Return [x, y] of the center of cell containing provided text 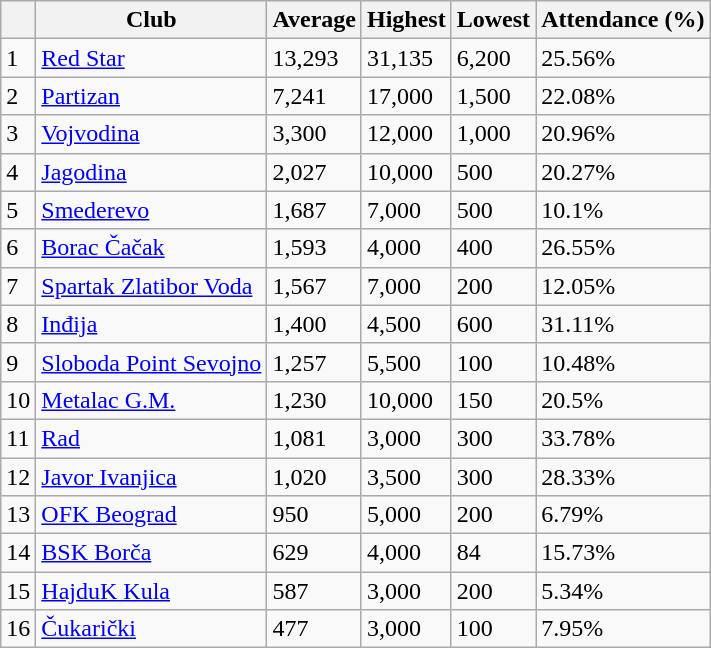
25.56% [623, 58]
10.48% [623, 362]
26.55% [623, 248]
5,000 [406, 515]
10.1% [623, 210]
9 [18, 362]
Sloboda Point Sevojno [152, 362]
15 [18, 591]
17,000 [406, 96]
1,081 [314, 438]
84 [493, 553]
HajduK Kula [152, 591]
2,027 [314, 172]
28.33% [623, 477]
Lowest [493, 20]
20.27% [623, 172]
3,300 [314, 134]
20.96% [623, 134]
31.11% [623, 324]
1 [18, 58]
16 [18, 629]
Metalac G.M. [152, 400]
629 [314, 553]
7,241 [314, 96]
Javor Ivanjica [152, 477]
950 [314, 515]
5,500 [406, 362]
7.95% [623, 629]
13 [18, 515]
1,567 [314, 286]
4,500 [406, 324]
Attendance (%) [623, 20]
BSK Borča [152, 553]
5.34% [623, 591]
1,257 [314, 362]
12 [18, 477]
Rad [152, 438]
Inđija [152, 324]
Smederevo [152, 210]
1,687 [314, 210]
5 [18, 210]
2 [18, 96]
Partizan [152, 96]
Vojvodina [152, 134]
Čukarički [152, 629]
Jagodina [152, 172]
OFK Beograd [152, 515]
Red Star [152, 58]
Borac Čačak [152, 248]
7 [18, 286]
Spartak Zlatibor Voda [152, 286]
3,500 [406, 477]
400 [493, 248]
6.79% [623, 515]
15.73% [623, 553]
1,500 [493, 96]
33.78% [623, 438]
31,135 [406, 58]
1,593 [314, 248]
587 [314, 591]
Highest [406, 20]
1,230 [314, 400]
Club [152, 20]
Average [314, 20]
20.5% [623, 400]
6 [18, 248]
600 [493, 324]
6,200 [493, 58]
3 [18, 134]
12.05% [623, 286]
1,000 [493, 134]
150 [493, 400]
1,400 [314, 324]
12,000 [406, 134]
4 [18, 172]
477 [314, 629]
10 [18, 400]
8 [18, 324]
1,020 [314, 477]
13,293 [314, 58]
11 [18, 438]
14 [18, 553]
22.08% [623, 96]
